Pinpoint the cell where the given text exists, returning its (x, y) midpoint coordinate. 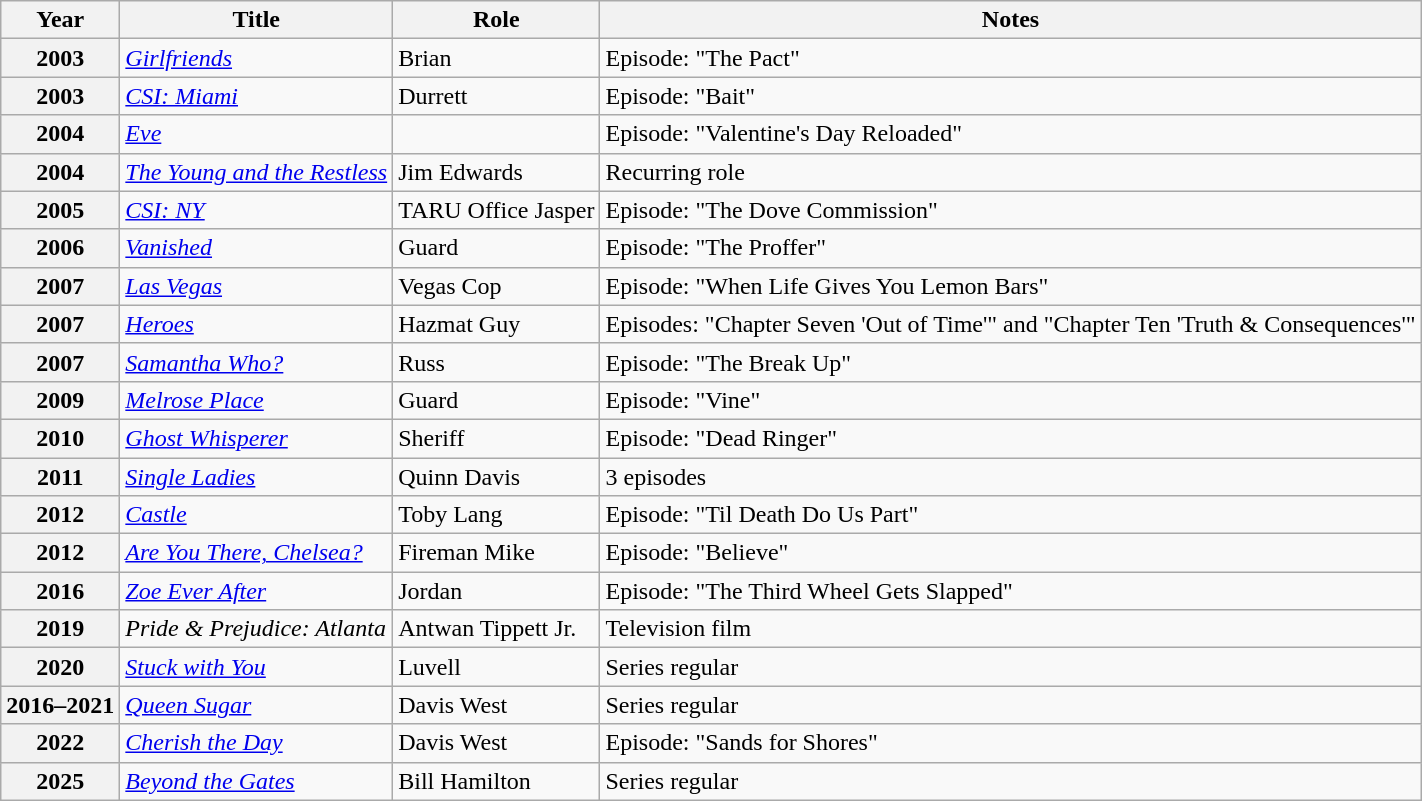
2005 (60, 210)
2016–2021 (60, 705)
CSI: Miami (256, 96)
Episode: "Sands for Shores" (1010, 743)
3 episodes (1010, 477)
Russ (496, 362)
Fireman Mike (496, 553)
Episode: "The Break Up" (1010, 362)
2016 (60, 591)
2025 (60, 781)
Vanished (256, 248)
Las Vegas (256, 286)
Stuck with You (256, 667)
Television film (1010, 629)
Episode: "Til Death Do Us Part" (1010, 515)
Melrose Place (256, 400)
2022 (60, 743)
Notes (1010, 20)
Jordan (496, 591)
Episode: "Dead Ringer" (1010, 438)
Antwan Tippett Jr. (496, 629)
Episode: "The Proffer" (1010, 248)
Cherish the Day (256, 743)
Castle (256, 515)
2010 (60, 438)
Recurring role (1010, 172)
Episode: "The Pact" (1010, 58)
Sheriff (496, 438)
TARU Office Jasper (496, 210)
Episode: "When Life Gives You Lemon Bars" (1010, 286)
Pride & Prejudice: Atlanta (256, 629)
Durrett (496, 96)
Title (256, 20)
Eve (256, 134)
Beyond the Gates (256, 781)
Episode: "Vine" (1010, 400)
Episode: "Bait" (1010, 96)
Quinn Davis (496, 477)
Heroes (256, 324)
Episode: "The Third Wheel Gets Slapped" (1010, 591)
Vegas Cop (496, 286)
Zoe Ever After (256, 591)
2019 (60, 629)
Episode: "Believe" (1010, 553)
CSI: NY (256, 210)
Year (60, 20)
Single Ladies (256, 477)
Girlfriends (256, 58)
Queen Sugar (256, 705)
Ghost Whisperer (256, 438)
Hazmat Guy (496, 324)
Luvell (496, 667)
Role (496, 20)
2006 (60, 248)
Jim Edwards (496, 172)
Episodes: "Chapter Seven 'Out of Time'" and "Chapter Ten 'Truth & Consequences'" (1010, 324)
2020 (60, 667)
Episode: "Valentine's Day Reloaded" (1010, 134)
2011 (60, 477)
Bill Hamilton (496, 781)
Toby Lang (496, 515)
Brian (496, 58)
Are You There, Chelsea? (256, 553)
Episode: "The Dove Commission" (1010, 210)
The Young and the Restless (256, 172)
2009 (60, 400)
Samantha Who? (256, 362)
